Detect which cell encompasses the target text, then output its [x, y] center coordinate. 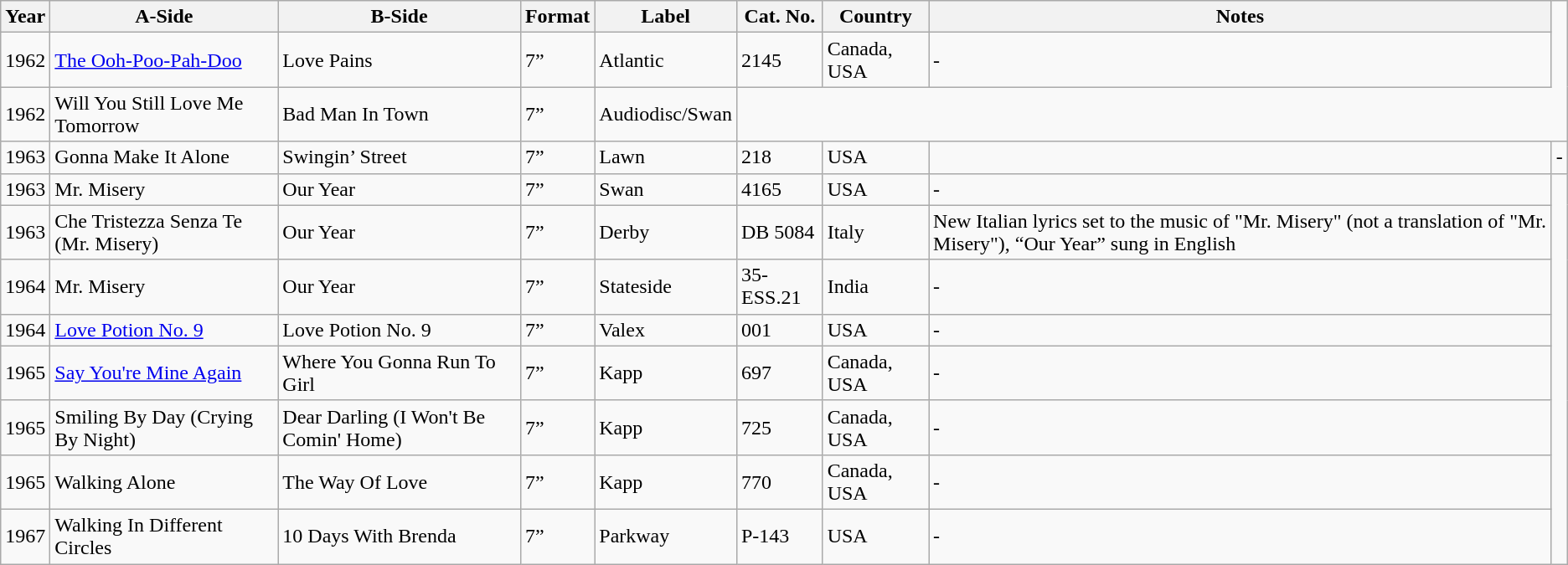
DB 5084 [779, 233]
Bad Man In Town [400, 114]
The Ooh-Poo-Pah-Doo [164, 60]
Che Tristezza Senza Te (Mr. Misery) [164, 233]
Walking Alone [164, 482]
Atlantic [666, 60]
A-Side [164, 17]
Stateside [666, 286]
B-Side [400, 17]
Italy [875, 233]
1967 [25, 536]
Year [25, 17]
Will You Still Love Me Tomorrow [164, 114]
Smiling By Day (Crying By Night) [164, 427]
Say You're Mine Again [164, 373]
10 Days With Brenda [400, 536]
P-143 [779, 536]
770 [779, 482]
218 [779, 157]
Where You Gonna Run To Girl [400, 373]
Love Pains [400, 60]
Country [875, 17]
The Way Of Love [400, 482]
Audiodisc/Swan [666, 114]
Label [666, 17]
35-ESS.21 [779, 286]
Parkway [666, 536]
4165 [779, 189]
697 [779, 373]
Walking In Different Circles [164, 536]
Valex [666, 330]
Swingin’ Street [400, 157]
Notes [1240, 17]
725 [779, 427]
Cat. No. [779, 17]
2145 [779, 60]
New Italian lyrics set to the music of "Mr. Misery" (not a translation of "Mr. Misery"), “Our Year” sung in English [1240, 233]
Format [557, 17]
Dear Darling (I Won't Be Comin' Home) [400, 427]
India [875, 286]
Gonna Make It Alone [164, 157]
Swan [666, 189]
Derby [666, 233]
Lawn [666, 157]
001 [779, 330]
